Scan for the cell matching the given text and deliver its [X, Y] coordinate at center. 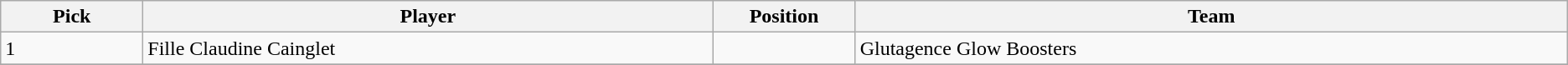
Position [784, 17]
Pick [72, 17]
Team [1211, 17]
Glutagence Glow Boosters [1211, 48]
Player [428, 17]
Fille Claudine Cainglet [428, 48]
1 [72, 48]
